Search for the cell housing the specified text and yield its (X, Y) center coordinate. 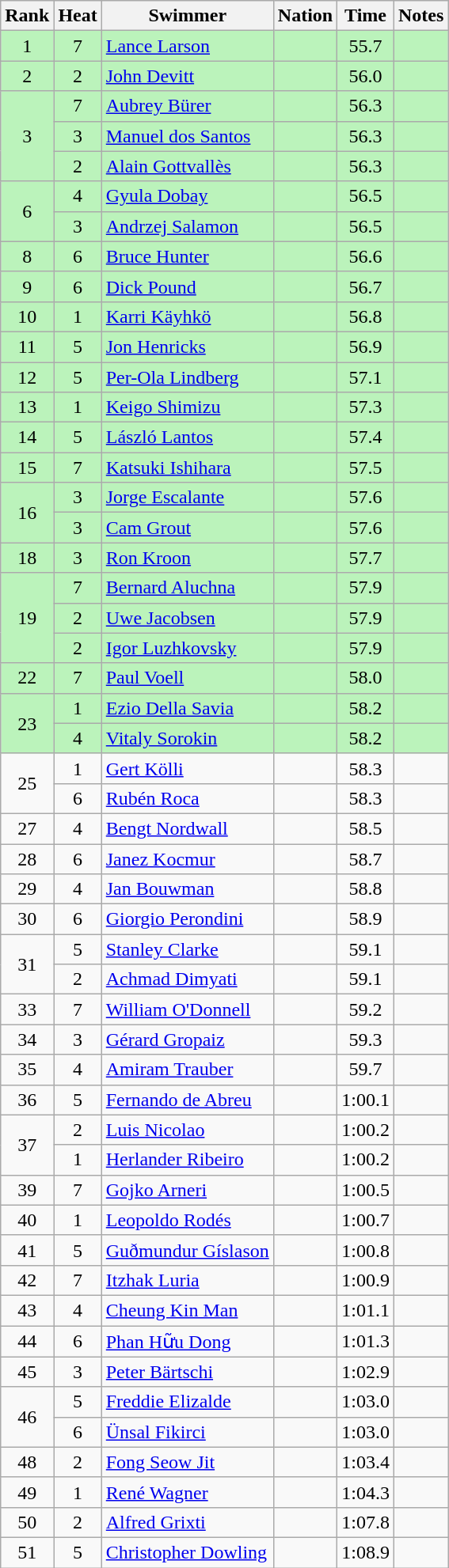
11 (27, 347)
59.7 (366, 1070)
Per-Ola Lindberg (187, 377)
Uwe Jacobsen (187, 618)
Achmad Dimyati (187, 979)
1:00.5 (366, 1190)
Manuel dos Santos (187, 136)
1:00.7 (366, 1220)
44 (27, 1342)
51 (27, 1552)
19 (27, 618)
László Lantos (187, 437)
Janez Kocmur (187, 858)
48 (27, 1462)
22 (27, 678)
25 (27, 783)
Stanley Clarke (187, 949)
33 (27, 1009)
Paul Voell (187, 678)
Gert Kölli (187, 768)
Rank (27, 16)
37 (27, 1145)
8 (27, 256)
14 (27, 437)
41 (27, 1250)
58.9 (366, 919)
Andrzej Salamon (187, 226)
35 (27, 1070)
56.8 (366, 316)
58.5 (366, 828)
56.7 (366, 286)
Guðmundur Gíslason (187, 1250)
46 (27, 1417)
Bengt Nordwall (187, 828)
Ezio Della Savia (187, 708)
1:02.9 (366, 1372)
Karri Käyhkö (187, 316)
Jon Henricks (187, 347)
57.5 (366, 468)
Ron Kroon (187, 558)
Notes (420, 16)
36 (27, 1100)
42 (27, 1280)
1:07.8 (366, 1522)
Heat (78, 16)
59.2 (366, 1009)
9 (27, 286)
Keigo Shimizu (187, 407)
49 (27, 1492)
43 (27, 1310)
1:01.3 (366, 1342)
John Devitt (187, 76)
Freddie Elizalde (187, 1402)
Leopoldo Rodés (187, 1220)
Nation (305, 16)
50 (27, 1522)
Jan Bouwman (187, 889)
Christopher Dowling (187, 1552)
29 (27, 889)
28 (27, 858)
Time (366, 16)
39 (27, 1190)
34 (27, 1040)
Alain Gottvallès (187, 166)
Alfred Grixti (187, 1522)
1:04.3 (366, 1492)
56.9 (366, 347)
Rubén Roca (187, 798)
Vitaly Sorokin (187, 738)
1:00.1 (366, 1100)
Lance Larson (187, 46)
Cam Grout (187, 528)
56.0 (366, 76)
1:03.4 (366, 1462)
27 (27, 828)
57.1 (366, 377)
1:00.9 (366, 1280)
Luis Nicolao (187, 1130)
Bruce Hunter (187, 256)
Ünsal Fikirci (187, 1432)
1:08.9 (366, 1552)
René Wagner (187, 1492)
Bernard Aluchna (187, 588)
Igor Luzhkovsky (187, 648)
Gyula Dobay (187, 196)
58.8 (366, 889)
59.3 (366, 1040)
40 (27, 1220)
Fernando de Abreu (187, 1100)
Peter Bärtschi (187, 1372)
Katsuki Ishihara (187, 468)
57.3 (366, 407)
16 (27, 513)
Giorgio Perondini (187, 919)
15 (27, 468)
1:00.8 (366, 1250)
57.7 (366, 558)
Jorge Escalante (187, 498)
William O'Donnell (187, 1009)
Cheung Kin Man (187, 1310)
Swimmer (187, 16)
Amiram Trauber (187, 1070)
Dick Pound (187, 286)
18 (27, 558)
13 (27, 407)
Gojko Arneri (187, 1190)
30 (27, 919)
55.7 (366, 46)
1:01.1 (366, 1310)
Itzhak Luria (187, 1280)
12 (27, 377)
Phan Hữu Dong (187, 1342)
Aubrey Bürer (187, 106)
58.0 (366, 678)
31 (27, 964)
Fong Seow Jit (187, 1462)
23 (27, 723)
Gérard Gropaiz (187, 1040)
57.4 (366, 437)
10 (27, 316)
56.6 (366, 256)
45 (27, 1372)
58.7 (366, 858)
Herlander Ribeiro (187, 1160)
